Locate the cell with the specified text and output its [X, Y] center coordinate. 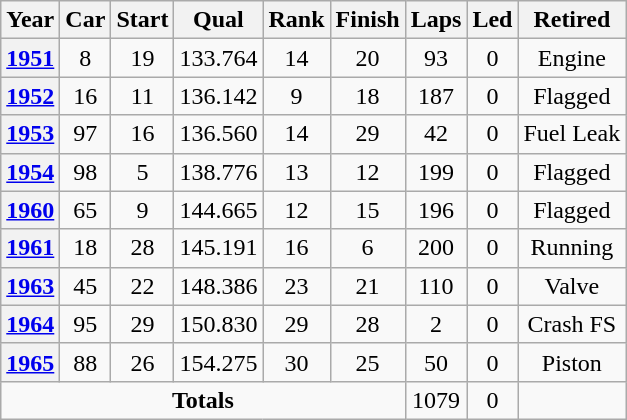
133.764 [218, 58]
6 [368, 248]
19 [142, 58]
187 [436, 96]
Car [86, 20]
88 [86, 362]
98 [86, 172]
138.776 [218, 172]
Fuel Leak [572, 134]
50 [436, 362]
154.275 [218, 362]
1951 [30, 58]
13 [296, 172]
30 [296, 362]
145.191 [218, 248]
1079 [436, 400]
Year [30, 20]
1963 [30, 286]
1953 [30, 134]
Rank [296, 20]
Running [572, 248]
23 [296, 286]
1965 [30, 362]
65 [86, 210]
8 [86, 58]
Qual [218, 20]
Engine [572, 58]
Led [492, 20]
45 [86, 286]
1952 [30, 96]
25 [368, 362]
2 [436, 324]
1961 [30, 248]
110 [436, 286]
Laps [436, 20]
11 [142, 96]
20 [368, 58]
144.665 [218, 210]
150.830 [218, 324]
199 [436, 172]
22 [142, 286]
1954 [30, 172]
26 [142, 362]
93 [436, 58]
136.560 [218, 134]
95 [86, 324]
15 [368, 210]
Crash FS [572, 324]
Finish [368, 20]
Retired [572, 20]
Piston [572, 362]
97 [86, 134]
Valve [572, 286]
148.386 [218, 286]
196 [436, 210]
1964 [30, 324]
1960 [30, 210]
42 [436, 134]
136.142 [218, 96]
Totals [203, 400]
Start [142, 20]
5 [142, 172]
200 [436, 248]
21 [368, 286]
